Scan for the cell matching the given text and deliver its [X, Y] coordinate at center. 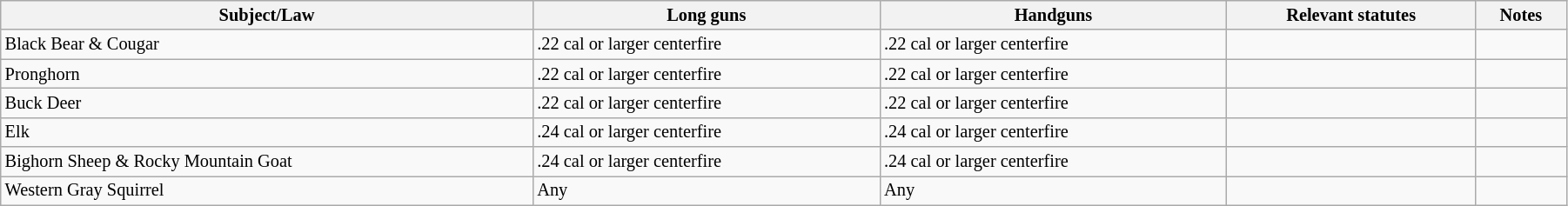
Subject/Law [267, 15]
Buck Deer [267, 103]
Notes [1521, 15]
Black Bear & Cougar [267, 44]
Pronghorn [267, 74]
Bighorn Sheep & Rocky Mountain Goat [267, 162]
Long guns [707, 15]
Western Gray Squirrel [267, 190]
Elk [267, 132]
Relevant statutes [1350, 15]
Handguns [1053, 15]
